Provide the [x, y] coordinate of the cell's center where the given text is located.  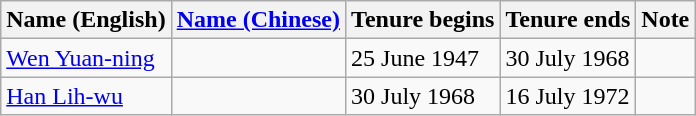
Note [666, 20]
Name (English) [86, 20]
16 July 1972 [568, 96]
25 June 1947 [423, 58]
Han Lih-wu [86, 96]
Name (Chinese) [258, 20]
Tenure begins [423, 20]
Tenure ends [568, 20]
Wen Yuan-ning [86, 58]
